Return (x, y) of the center of cell containing provided text 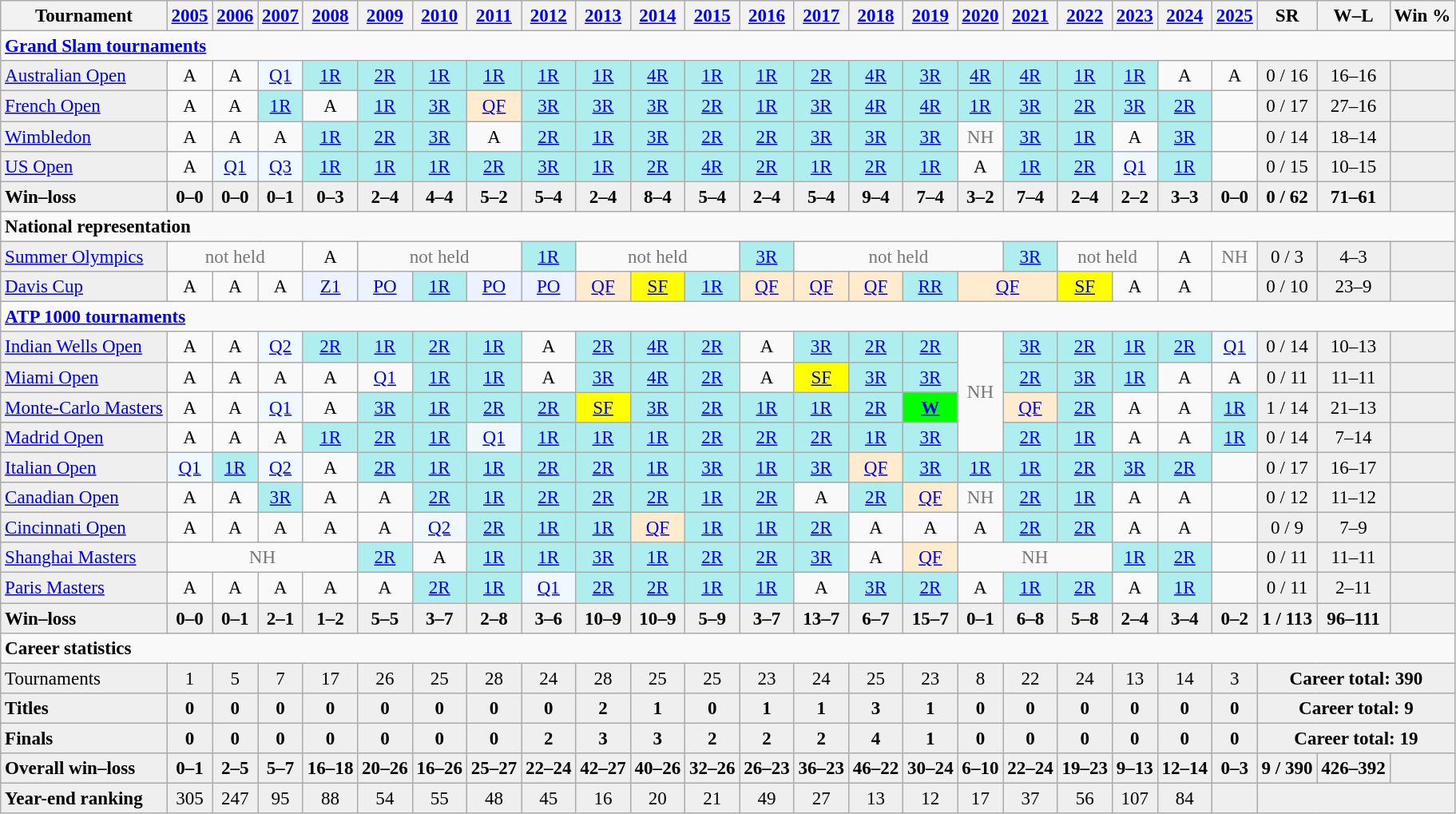
2024 (1184, 16)
Madrid Open (84, 438)
16 (603, 799)
42–27 (603, 768)
Tournaments (84, 678)
6–7 (875, 618)
9–4 (875, 197)
96–111 (1353, 618)
4–3 (1353, 257)
0 / 15 (1287, 167)
2007 (281, 16)
ATP 1000 tournaments (728, 317)
1 / 14 (1287, 407)
22 (1030, 678)
5–5 (385, 618)
2016 (767, 16)
10–15 (1353, 167)
247 (235, 799)
Q3 (281, 167)
40–26 (657, 768)
16–18 (330, 768)
15–7 (930, 618)
2019 (930, 16)
2015 (712, 16)
19–23 (1085, 768)
Tournament (84, 16)
2–8 (494, 618)
Australian Open (84, 76)
26 (385, 678)
20 (657, 799)
Indian Wells Open (84, 347)
2–1 (281, 618)
45 (549, 799)
0 / 10 (1287, 287)
5 (235, 678)
Career statistics (728, 649)
Italian Open (84, 467)
3–6 (549, 618)
21 (712, 799)
27 (821, 799)
Win % (1422, 16)
71–61 (1353, 197)
14 (1184, 678)
Davis Cup (84, 287)
36–23 (821, 768)
95 (281, 799)
49 (767, 799)
88 (330, 799)
2009 (385, 16)
2022 (1085, 16)
0–2 (1235, 618)
2008 (330, 16)
5–8 (1085, 618)
2–11 (1353, 588)
25–27 (494, 768)
2006 (235, 16)
1 / 113 (1287, 618)
5–9 (712, 618)
0 / 9 (1287, 528)
7–14 (1353, 438)
0 / 3 (1287, 257)
16–26 (439, 768)
8 (981, 678)
Summer Olympics (84, 257)
4 (875, 739)
Paris Masters (84, 588)
SR (1287, 16)
6–10 (981, 768)
3–4 (1184, 618)
2011 (494, 16)
6–8 (1030, 618)
426–392 (1353, 768)
12 (930, 799)
16–17 (1353, 467)
0 / 12 (1287, 498)
3–3 (1184, 197)
48 (494, 799)
7 (281, 678)
Z1 (330, 287)
2005 (190, 16)
Miami Open (84, 377)
2013 (603, 16)
11–12 (1353, 498)
2–2 (1134, 197)
10–13 (1353, 347)
5–2 (494, 197)
37 (1030, 799)
Grand Slam tournaments (728, 46)
0 / 16 (1287, 76)
Shanghai Masters (84, 558)
Overall win–loss (84, 768)
3–2 (981, 197)
2018 (875, 16)
National representation (728, 227)
46–22 (875, 768)
Titles (84, 709)
2023 (1134, 16)
2010 (439, 16)
Cincinnati Open (84, 528)
French Open (84, 106)
2020 (981, 16)
54 (385, 799)
W (930, 407)
Canadian Open (84, 498)
2–5 (235, 768)
0 / 62 (1287, 197)
Year-end ranking (84, 799)
8–4 (657, 197)
20–26 (385, 768)
2025 (1235, 16)
5–7 (281, 768)
4–4 (439, 197)
RR (930, 287)
84 (1184, 799)
16–16 (1353, 76)
US Open (84, 167)
30–24 (930, 768)
9–13 (1134, 768)
Career total: 9 (1356, 709)
21–13 (1353, 407)
Career total: 19 (1356, 739)
1–2 (330, 618)
107 (1134, 799)
Career total: 390 (1356, 678)
56 (1085, 799)
55 (439, 799)
Finals (84, 739)
2021 (1030, 16)
32–26 (712, 768)
23–9 (1353, 287)
7–9 (1353, 528)
12–14 (1184, 768)
18–14 (1353, 137)
9 / 390 (1287, 768)
13–7 (821, 618)
Monte-Carlo Masters (84, 407)
26–23 (767, 768)
27–16 (1353, 106)
2017 (821, 16)
W–L (1353, 16)
305 (190, 799)
2014 (657, 16)
2012 (549, 16)
Wimbledon (84, 137)
